Scan for the cell matching the given text and deliver its [x, y] coordinate at center. 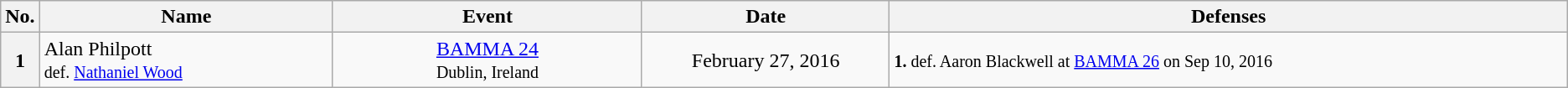
Date [766, 17]
Alan Philpottdef. Nathaniel Wood [186, 60]
February 27, 2016 [766, 60]
Event [487, 17]
Name [186, 17]
1 [20, 60]
No. [20, 17]
Defenses [1228, 17]
BAMMA 24Dublin, Ireland [487, 60]
1. def. Aaron Blackwell at BAMMA 26 on Sep 10, 2016 [1228, 60]
